Output the (x, y) coordinate of the center of the cell containing the given text.  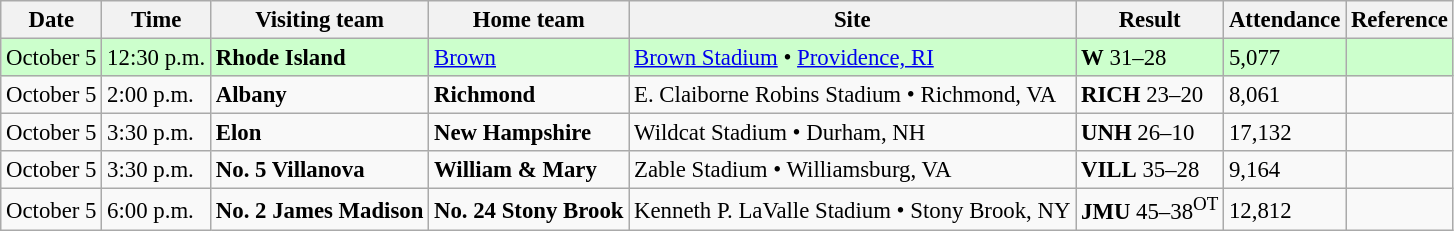
Albany (320, 95)
Result (1150, 20)
Home team (529, 20)
No. 5 Villanova (320, 170)
Time (156, 20)
Zable Stadium • Williamsburg, VA (852, 170)
9,164 (1285, 170)
Visiting team (320, 20)
2:00 p.m. (156, 95)
E. Claiborne Robins Stadium • Richmond, VA (852, 95)
RICH 23–20 (1150, 95)
Elon (320, 133)
W 31–28 (1150, 58)
6:00 p.m. (156, 210)
Wildcat Stadium • Durham, NH (852, 133)
17,132 (1285, 133)
12,812 (1285, 210)
Rhode Island (320, 58)
Brown (529, 58)
Site (852, 20)
Attendance (1285, 20)
VILL 35–28 (1150, 170)
Date (52, 20)
No. 2 James Madison (320, 210)
Kenneth P. LaValle Stadium • Stony Brook, NY (852, 210)
No. 24 Stony Brook (529, 210)
8,061 (1285, 95)
William & Mary (529, 170)
Brown Stadium • Providence, RI (852, 58)
12:30 p.m. (156, 58)
New Hampshire (529, 133)
JMU 45–38OT (1150, 210)
Reference (1400, 20)
UNH 26–10 (1150, 133)
Richmond (529, 95)
5,077 (1285, 58)
